Return the [X, Y] coordinate for the center point of the cell that contains the specified text.  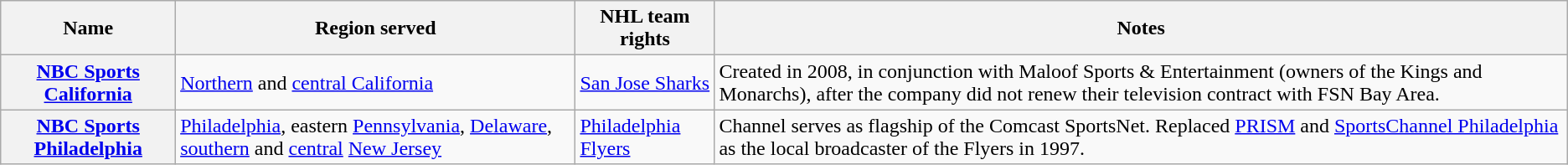
Philadelphia, eastern Pennsylvania, Delaware, southern and central New Jersey [375, 137]
Channel serves as flagship of the Comcast SportsNet. Replaced PRISM and SportsChannel Philadelphia as the local broadcaster of the Flyers in 1997. [1141, 137]
NBC Sports California [89, 82]
NBC Sports Philadelphia [89, 137]
Region served [375, 28]
NHL team rights [645, 28]
San Jose Sharks [645, 82]
Name [89, 28]
Northern and central California [375, 82]
Notes [1141, 28]
Philadelphia Flyers [645, 137]
